Determine the [X, Y] coordinate at the center of the cell enclosing the given text.  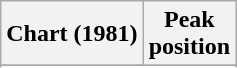
Peakposition [189, 34]
Chart (1981) [72, 34]
